Search for the cell housing the specified text and yield its [X, Y] center coordinate. 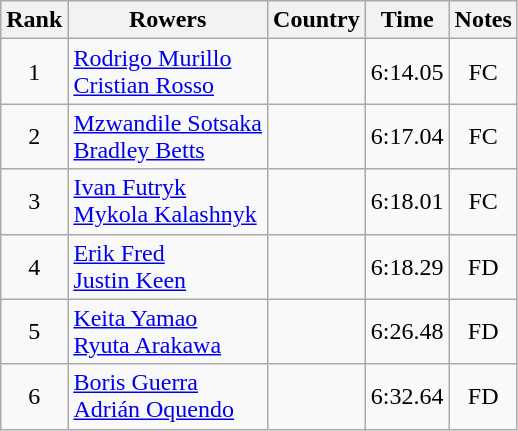
6:18.01 [407, 202]
6:26.48 [407, 332]
Rowers [168, 20]
2 [34, 136]
1 [34, 72]
Ivan FutrykMykola Kalashnyk [168, 202]
6 [34, 396]
6:18.29 [407, 266]
4 [34, 266]
6:14.05 [407, 72]
Mzwandile SotsakaBradley Betts [168, 136]
Erik FredJustin Keen [168, 266]
5 [34, 332]
Keita YamaoRyuta Arakawa [168, 332]
3 [34, 202]
Rodrigo MurilloCristian Rosso [168, 72]
Boris GuerraAdrián Oquendo [168, 396]
Rank [34, 20]
Country [317, 20]
Time [407, 20]
6:17.04 [407, 136]
Notes [483, 20]
6:32.64 [407, 396]
